Determine the (x, y) coordinate at the center of the cell enclosing the given text.  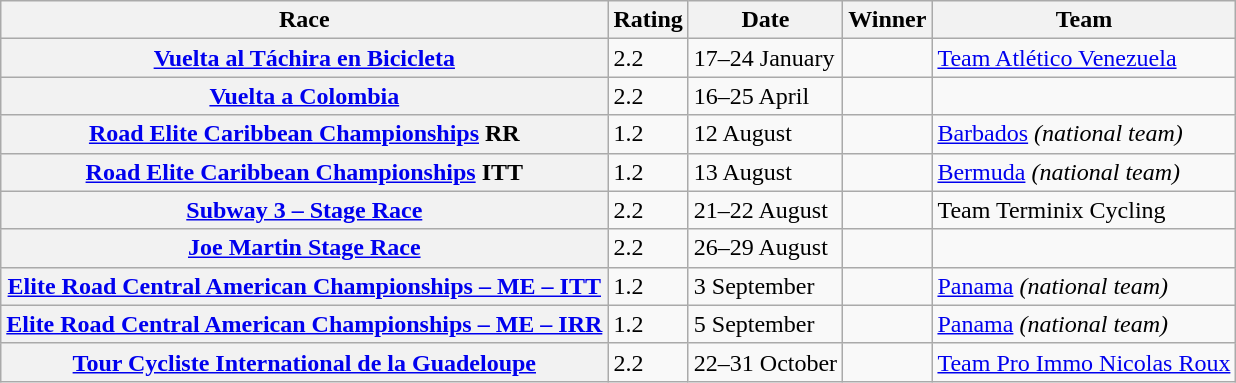
Team (1084, 20)
13 August (765, 172)
12 August (765, 134)
Joe Martin Stage Race (304, 248)
Vuelta al Táchira en Bicicleta (304, 58)
Team Atlético Venezuela (1084, 58)
Rating (648, 20)
16–25 April (765, 96)
3 September (765, 286)
22–31 October (765, 362)
Subway 3 – Stage Race (304, 210)
Elite Road Central American Championships – ME – IRR (304, 324)
5 September (765, 324)
26–29 August (765, 248)
Race (304, 20)
17–24 January (765, 58)
Tour Cycliste International de la Guadeloupe (304, 362)
Date (765, 20)
Road Elite Caribbean Championships ITT (304, 172)
Road Elite Caribbean Championships RR (304, 134)
Team Pro Immo Nicolas Roux (1084, 362)
Winner (888, 20)
Elite Road Central American Championships – ME – ITT (304, 286)
Barbados (national team) (1084, 134)
Bermuda (national team) (1084, 172)
21–22 August (765, 210)
Team Terminix Cycling (1084, 210)
Vuelta a Colombia (304, 96)
